Scan for the cell matching the given text and deliver its (X, Y) coordinate at center. 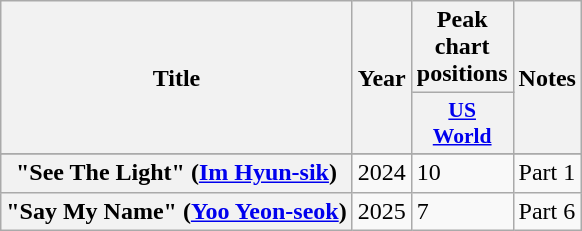
"Say My Name" (Yoo Yeon-seok) (176, 211)
Part 6 (547, 211)
10 (462, 173)
"See The Light" (Im Hyun-sik) (176, 173)
Notes (547, 78)
2024 (382, 173)
Year (382, 78)
2025 (382, 211)
Peak chart positions (462, 47)
7 (462, 211)
Title (176, 78)
Part 1 (547, 173)
USWorld (462, 124)
